Scan for the cell matching the given text and deliver its [X, Y] coordinate at center. 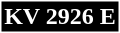
KV 2926 E [60, 17]
